From the cell containing the given text, extract its center point as (x, y) coordinate. 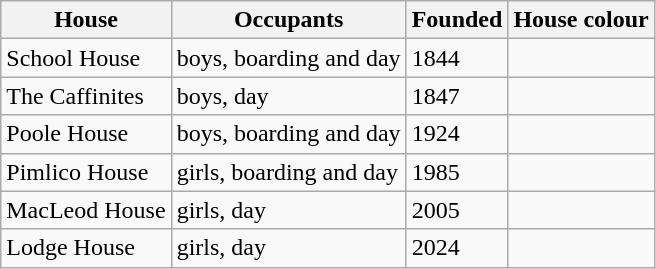
The Caffinites (86, 96)
Lodge House (86, 248)
MacLeod House (86, 210)
girls, boarding and day (288, 172)
Poole House (86, 134)
2024 (457, 248)
School House (86, 58)
boys, day (288, 96)
1985 (457, 172)
1844 (457, 58)
Founded (457, 20)
House colour (581, 20)
1924 (457, 134)
House (86, 20)
Pimlico House (86, 172)
2005 (457, 210)
1847 (457, 96)
Occupants (288, 20)
